Find where the given text appears and provide that cell's center as (X, Y) coordinate. 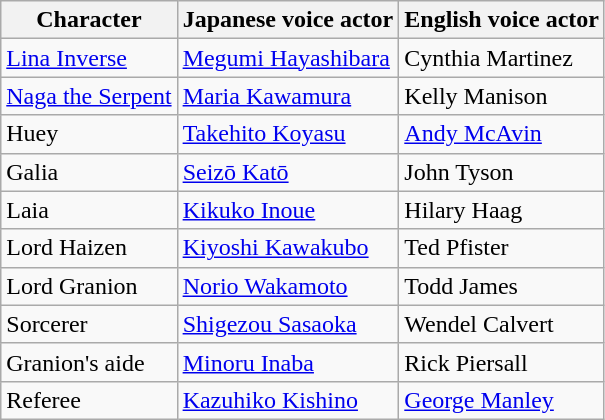
Lord Haizen (89, 248)
Character (89, 20)
Minoru Inaba (288, 362)
Shigezou Sasaoka (288, 324)
Lina Inverse (89, 58)
Japanese voice actor (288, 20)
Sorcerer (89, 324)
Todd James (502, 286)
Lord Granion (89, 286)
Kiyoshi Kawakubo (288, 248)
Naga the Serpent (89, 96)
Andy McAvin (502, 134)
Galia (89, 172)
Megumi Hayashibara (288, 58)
Kikuko Inoue (288, 210)
John Tyson (502, 172)
Kelly Manison (502, 96)
Kazuhiko Kishino (288, 400)
Hilary Haag (502, 210)
Norio Wakamoto (288, 286)
Wendel Calvert (502, 324)
Takehito Koyasu (288, 134)
Maria Kawamura (288, 96)
George Manley (502, 400)
Laia (89, 210)
Ted Pfister (502, 248)
Granion's aide (89, 362)
Rick Piersall (502, 362)
Referee (89, 400)
Seizō Katō (288, 172)
Huey (89, 134)
Cynthia Martinez (502, 58)
English voice actor (502, 20)
